Determine the [x, y] coordinate at the center of the cell enclosing the given text.  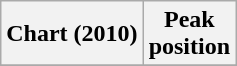
Chart (2010) [72, 34]
Peakposition [189, 34]
